Find where the given text appears and provide that cell's center as (X, Y) coordinate. 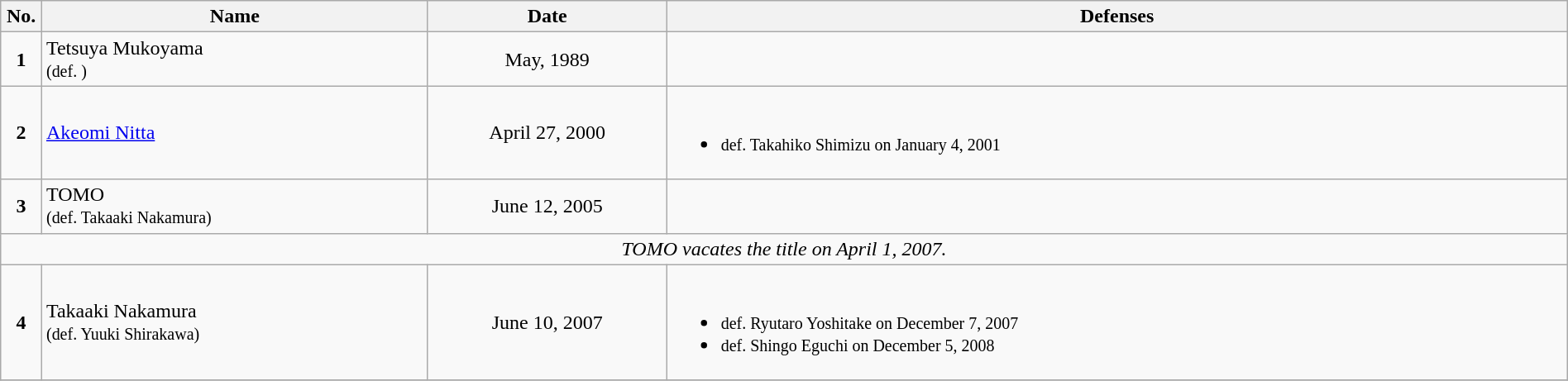
TOMO (def. Takaaki Nakamura) (235, 207)
No. (22, 17)
Name (235, 17)
4 (22, 322)
Takaaki Nakamura (def. Yuuki Shirakawa) (235, 322)
def. Takahiko Shimizu on January 4, 2001 (1116, 132)
Date (547, 17)
2 (22, 132)
Tetsuya Mukoyama (def. ) (235, 60)
June 12, 2005 (547, 207)
May, 1989 (547, 60)
April 27, 2000 (547, 132)
1 (22, 60)
Akeomi Nitta (235, 132)
June 10, 2007 (547, 322)
3 (22, 207)
Defenses (1116, 17)
def. Ryutaro Yoshitake on December 7, 2007 def. Shingo Eguchi on December 5, 2008 (1116, 322)
TOMO vacates the title on April 1, 2007. (784, 249)
